Output the (X, Y) coordinate of the center of the cell containing the given text.  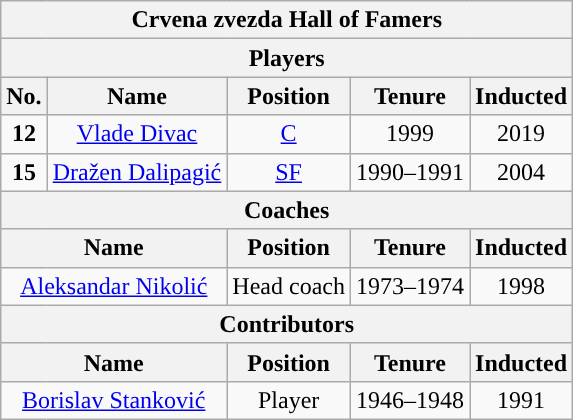
1973–1974 (410, 286)
1946–1948 (410, 400)
C (289, 134)
Head coach (289, 286)
1998 (522, 286)
Crvena zvezda Hall of Famers (287, 20)
2019 (522, 134)
Aleksandar Nikolić (114, 286)
12 (24, 134)
Coaches (287, 210)
Dražen Dalipagić (137, 172)
Players (287, 58)
1999 (410, 134)
SF (289, 172)
15 (24, 172)
Player (289, 400)
Vlade Divac (137, 134)
No. (24, 96)
1991 (522, 400)
Contributors (287, 324)
2004 (522, 172)
1990–1991 (410, 172)
Borislav Stanković (114, 400)
